Detect which cell encompasses the target text, then output its (x, y) center coordinate. 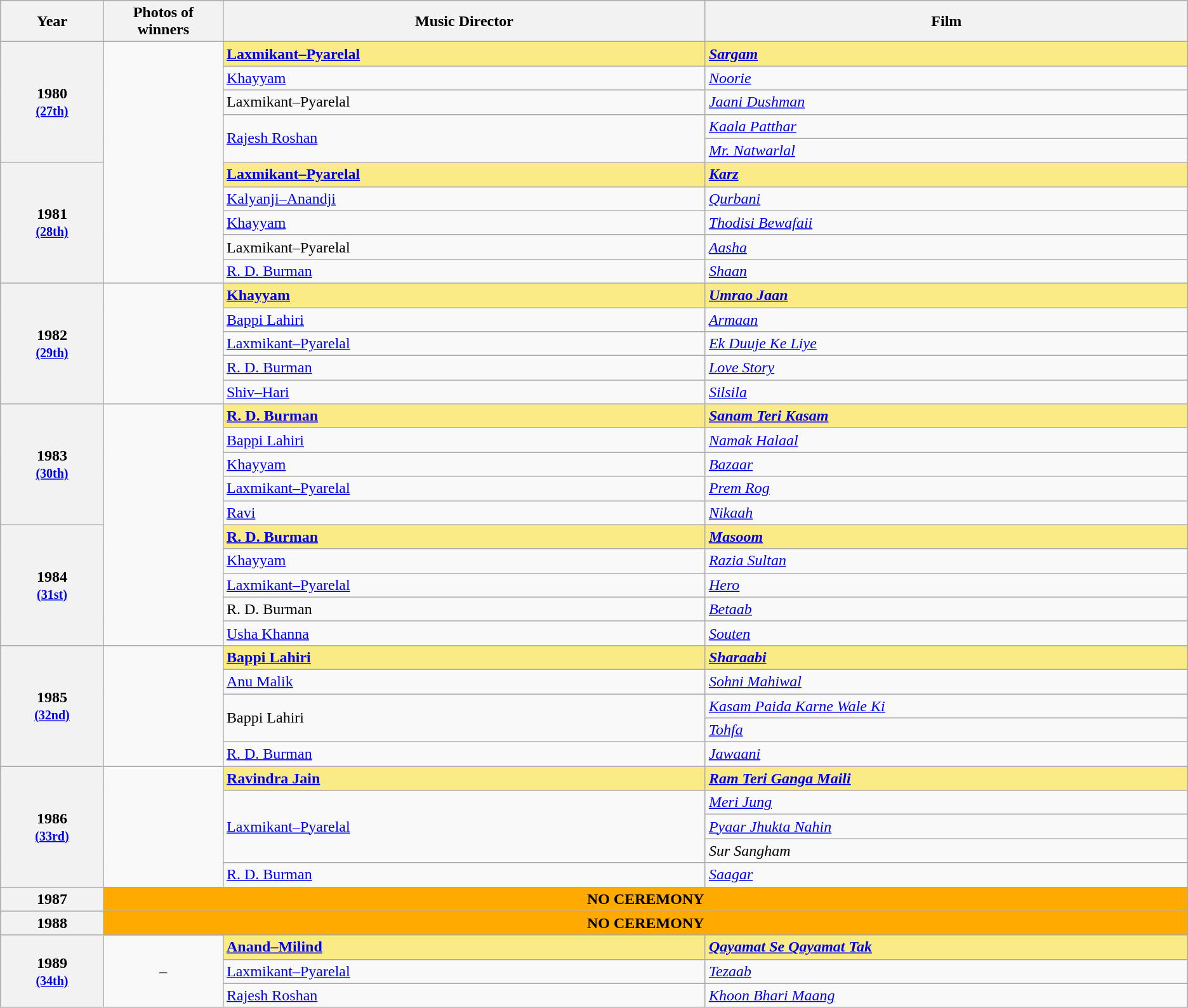
1989 (34th) (52, 971)
Kasam Paida Karne Wale Ki (946, 706)
Razia Sultan (946, 561)
Pyaar Jhukta Nahin (946, 827)
Kalyanji–Anandji (464, 199)
1980 (27th) (52, 102)
1981 (28th) (52, 223)
Masoom (946, 537)
Qurbani (946, 199)
1986 (33rd) (52, 827)
Sohni Mahiwal (946, 681)
Sargam (946, 54)
Love Story (946, 368)
Usha Khanna (464, 633)
Ravi (464, 513)
Music Director (464, 22)
Nikaah (946, 513)
Bazaar (946, 464)
Shaan (946, 271)
Ravindra Jain (464, 778)
1987 (52, 899)
Meri Jung (946, 802)
Tezaab (946, 971)
Anu Malik (464, 681)
1985 (32nd) (52, 705)
Ek Duuje Ke Liye (946, 344)
Prem Rog (946, 488)
Anand–Milind (464, 947)
Armaan (946, 319)
Year (52, 22)
1984 (31st) (52, 585)
1983 (30th) (52, 464)
Film (946, 22)
Sur Sangham (946, 851)
Umrao Jaan (946, 295)
Qayamat Se Qayamat Tak (946, 947)
Mr. Natwarlal (946, 150)
Kaala Patthar (946, 126)
Namak Halaal (946, 440)
Tohfa (946, 730)
Aasha (946, 247)
1982 (29th) (52, 343)
Ram Teri Ganga Maili (946, 778)
Noorie (946, 78)
Khoon Bhari Maang (946, 995)
Hero (946, 585)
Betaab (946, 609)
Sanam Teri Kasam (946, 416)
Photos of winners (163, 22)
Souten (946, 633)
Jawaani (946, 754)
1988 (52, 923)
Thodisi Bewafaii (946, 223)
Shiv–Hari (464, 392)
Karz (946, 174)
Silsila (946, 392)
Sharaabi (946, 657)
Saagar (946, 875)
– (163, 971)
Jaani Dushman (946, 102)
